Provide the (x, y) coordinate of the cell's center where the given text is located.  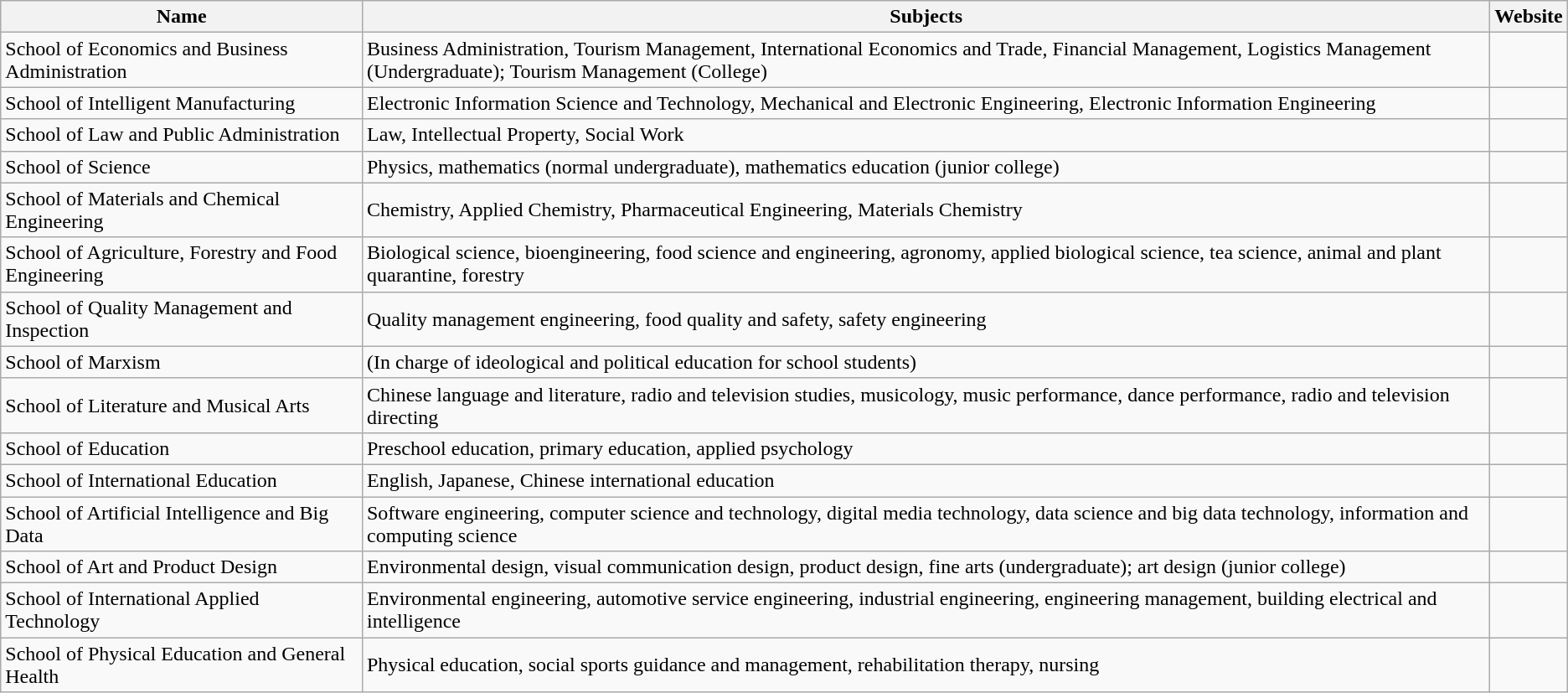
Chemistry, Applied Chemistry, Pharmaceutical Engineering, Materials Chemistry (926, 209)
School of Physical Education and General Health (182, 665)
English, Japanese, Chinese international education (926, 480)
School of Literature and Musical Arts (182, 406)
School of Artificial Intelligence and Big Data (182, 523)
Chinese language and literature, radio and television studies, musicology, music performance, dance performance, radio and television directing (926, 406)
School of Agriculture, Forestry and Food Engineering (182, 265)
Physics, mathematics (normal undergraduate), mathematics education (junior college) (926, 167)
Environmental engineering, automotive service engineering, industrial engineering, engineering management, building electrical and intelligence (926, 610)
School of Science (182, 167)
School of International Education (182, 480)
Law, Intellectual Property, Social Work (926, 135)
Environmental design, visual communication design, product design, fine arts (undergraduate); art design (junior college) (926, 567)
School of Quality Management and Inspection (182, 318)
School of Materials and Chemical Engineering (182, 209)
Name (182, 17)
Website (1529, 17)
Quality management engineering, food quality and safety, safety engineering (926, 318)
School of Art and Product Design (182, 567)
(In charge of ideological and political education for school students) (926, 362)
Physical education, social sports guidance and management, rehabilitation therapy, nursing (926, 665)
School of International Applied Technology (182, 610)
School of Law and Public Administration (182, 135)
School of Intelligent Manufacturing (182, 103)
Subjects (926, 17)
Preschool education, primary education, applied psychology (926, 448)
School of Marxism (182, 362)
School of Economics and Business Administration (182, 60)
Electronic Information Science and Technology, Mechanical and Electronic Engineering, Electronic Information Engineering (926, 103)
School of Education (182, 448)
